Capture the cell that displays the provided text and extract its [X, Y] central coordinate. 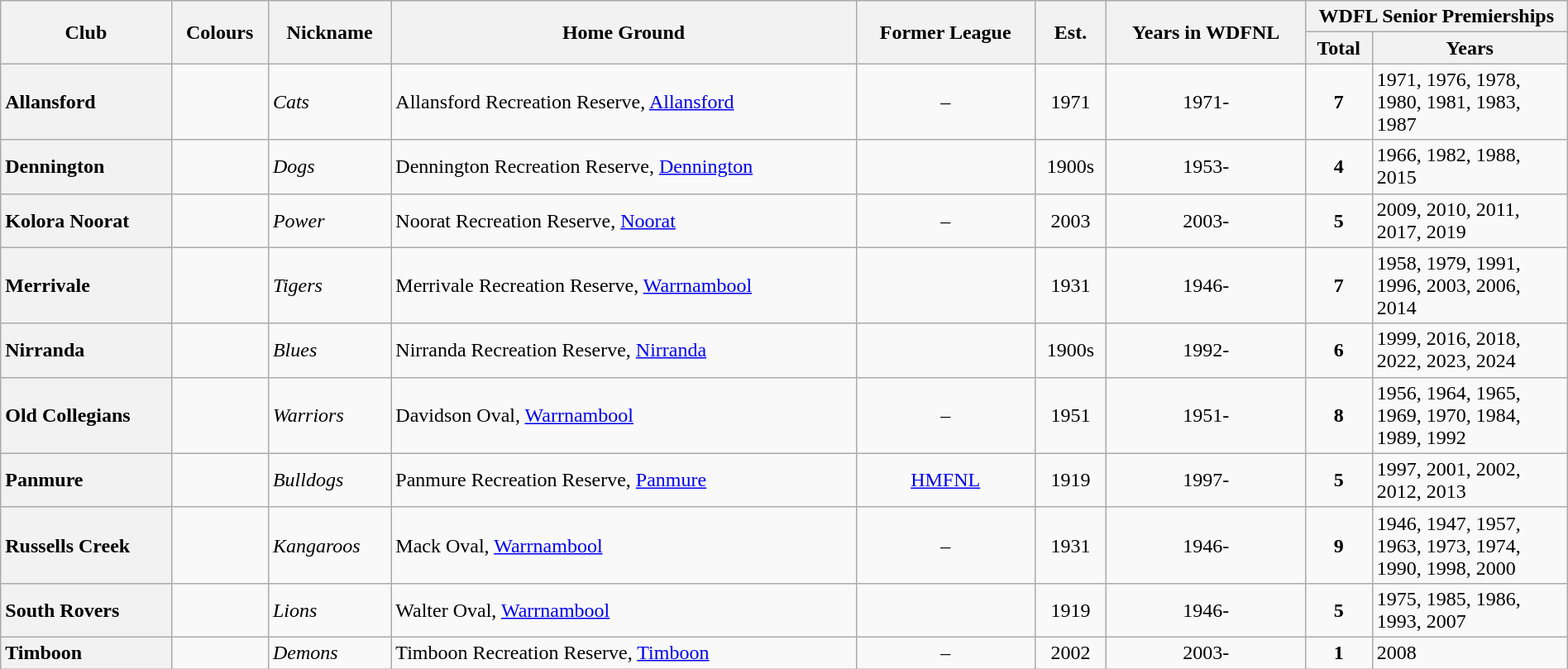
Dennington [86, 167]
South Rovers [86, 610]
1958, 1979, 1991, 1996, 2003, 2006, 2014 [1470, 285]
Walter Oval, Warrnambool [624, 610]
Cats [329, 102]
4 [1338, 167]
Allansford [86, 102]
Tigers [329, 285]
1971 [1070, 102]
8 [1338, 415]
1999, 2016, 2018, 2022, 2023, 2024 [1470, 351]
1971, 1976, 1978, 1980, 1981, 1983, 1987 [1470, 102]
Kangaroos [329, 545]
Allansford Recreation Reserve, Allansford [624, 102]
1956, 1964, 1965, 1969, 1970, 1984, 1989, 1992 [1470, 415]
9 [1338, 545]
Lions [329, 610]
1951- [1206, 415]
Dogs [329, 167]
Blues [329, 351]
Years [1470, 48]
Est. [1070, 32]
Merrivale [86, 285]
Former League [945, 32]
WDFL Senior Premierships [1436, 17]
Home Ground [624, 32]
Old Collegians [86, 415]
2003 [1070, 220]
Club [86, 32]
1975, 1985, 1986, 1993, 2007 [1470, 610]
Noorat Recreation Reserve, Noorat [624, 220]
Timboon Recreation Reserve, Timboon [624, 652]
Timboon [86, 652]
Years in WDFNL [1206, 32]
2002 [1070, 652]
Panmure Recreation Reserve, Panmure [624, 480]
Nickname [329, 32]
Merrivale Recreation Reserve, Warrnambool [624, 285]
6 [1338, 351]
Russells Creek [86, 545]
1966, 1982, 1988, 2015 [1470, 167]
Mack Oval, Warrnambool [624, 545]
1953- [1206, 167]
Nirranda [86, 351]
Colours [220, 32]
Dennington Recreation Reserve, Dennington [624, 167]
Panmure [86, 480]
HMFNL [945, 480]
Bulldogs [329, 480]
1997- [1206, 480]
1971- [1206, 102]
Nirranda Recreation Reserve, Nirranda [624, 351]
1 [1338, 652]
1951 [1070, 415]
Davidson Oval, Warrnambool [624, 415]
Power [329, 220]
1992- [1206, 351]
2008 [1470, 652]
Total [1338, 48]
1946, 1947, 1957, 1963, 1973, 1974, 1990, 1998, 2000 [1470, 545]
2009, 2010, 2011, 2017, 2019 [1470, 220]
1997, 2001, 2002, 2012, 2013 [1470, 480]
Kolora Noorat [86, 220]
Demons [329, 652]
Warriors [329, 415]
